Detect which cell encompasses the target text, then output its (X, Y) center coordinate. 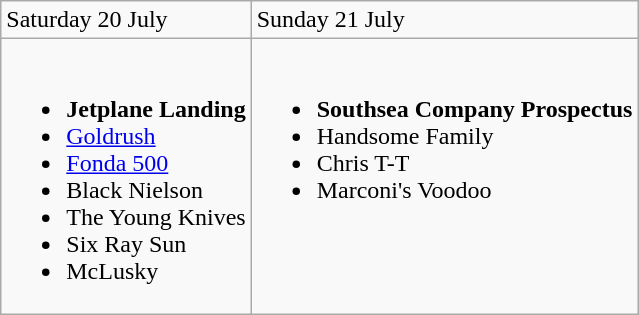
Sunday 21 July (444, 20)
Jetplane LandingGoldrushFonda 500Black NielsonThe Young KnivesSix Ray SunMcLusky (126, 176)
Southsea Company ProspectusHandsome FamilyChris T-TMarconi's Voodoo (444, 176)
Saturday 20 July (126, 20)
